Find where the given text appears and provide that cell's center as (x, y) coordinate. 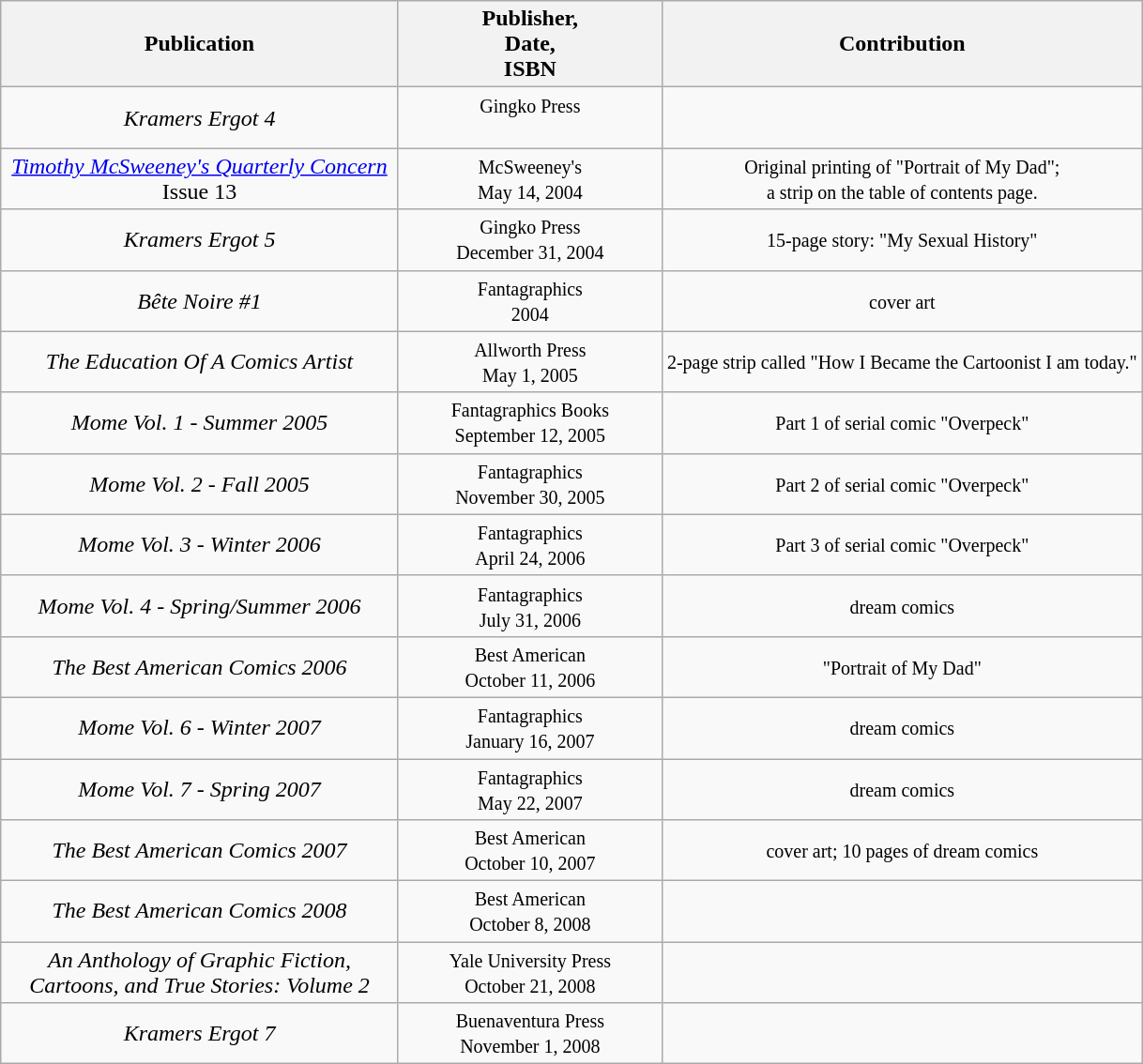
Mome Vol. 6 - Winter 2007 (200, 728)
FantagraphicsApril 24, 2006 (529, 544)
Fantagraphics2004 (529, 300)
15-page story: "My Sexual History" (902, 240)
Mome Vol. 3 - Winter 2006 (200, 544)
Gingko Press (529, 118)
Publisher,Date,ISBN (529, 44)
FantagraphicsJuly 31, 2006 (529, 606)
Gingko PressDecember 31, 2004 (529, 240)
Original printing of "Portrait of My Dad";a strip on the table of contents page. (902, 178)
Part 2 of serial comic "Overpeck" (902, 484)
Best AmericanOctober 8, 2008 (529, 912)
cover art; 10 pages of dream comics (902, 850)
Best AmericanOctober 11, 2006 (529, 666)
The Education Of A Comics Artist (200, 362)
cover art (902, 300)
Mome Vol. 4 - Spring/Summer 2006 (200, 606)
Mome Vol. 2 - Fall 2005 (200, 484)
Fantagraphics BooksSeptember 12, 2005 (529, 422)
Mome Vol. 1 - Summer 2005 (200, 422)
Buenaventura PressNovember 1, 2008 (529, 1034)
Kramers Ergot 4 (200, 118)
The Best American Comics 2008 (200, 912)
Contribution (902, 44)
2-page strip called "How I Became the Cartoonist I am today." (902, 362)
Best AmericanOctober 10, 2007 (529, 850)
FantagraphicsMay 22, 2007 (529, 788)
McSweeney'sMay 14, 2004 (529, 178)
Part 3 of serial comic "Overpeck" (902, 544)
The Best American Comics 2007 (200, 850)
Kramers Ergot 7 (200, 1034)
The Best American Comics 2006 (200, 666)
FantagraphicsNovember 30, 2005 (529, 484)
Timothy McSweeney's Quarterly ConcernIssue 13 (200, 178)
Allworth PressMay 1, 2005 (529, 362)
An Anthology of Graphic Fiction, Cartoons, and True Stories: Volume 2 (200, 972)
FantagraphicsJanuary 16, 2007 (529, 728)
Mome Vol. 7 - Spring 2007 (200, 788)
Bête Noire #1 (200, 300)
"Portrait of My Dad" (902, 666)
Part 1 of serial comic "Overpeck" (902, 422)
Publication (200, 44)
Yale University PressOctober 21, 2008 (529, 972)
Kramers Ergot 5 (200, 240)
